Return [x, y] of the center of cell containing provided text 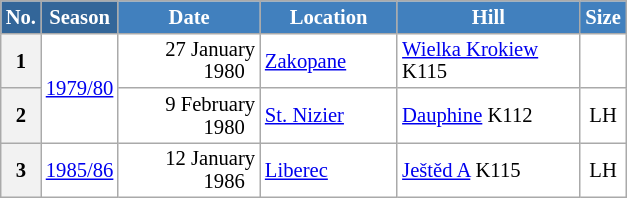
Dauphine K112 [488, 116]
9 February 1980 [189, 116]
Hill [488, 16]
Location [328, 16]
Season [80, 16]
Size [602, 16]
2 [21, 116]
Zakopane [328, 60]
27 January 1980 [189, 60]
12 January 1986 [189, 170]
3 [21, 170]
Liberec [328, 170]
St. Nizier [328, 116]
1 [21, 60]
Ještěd A K115 [488, 170]
1985/86 [80, 170]
1979/80 [80, 88]
Wielka Krokiew K115 [488, 60]
No. [21, 16]
Date [189, 16]
